Identify which cell holds the provided text, then report its [x, y] central coordinate. 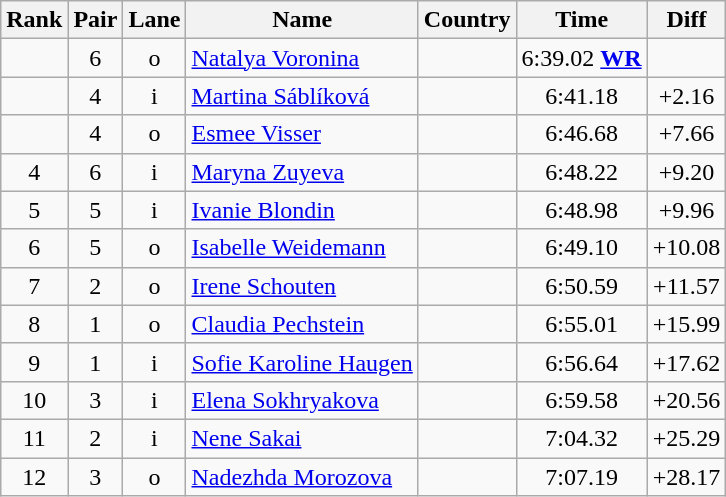
Irene Schouten [302, 286]
Nadezhda Morozova [302, 477]
Country [467, 20]
+9.96 [686, 210]
Sofie Karoline Haugen [302, 362]
+2.16 [686, 96]
+9.20 [686, 172]
6:59.58 [582, 400]
11 [34, 438]
Martina Sáblíková [302, 96]
6:49.10 [582, 248]
12 [34, 477]
Diff [686, 20]
7:04.32 [582, 438]
9 [34, 362]
Elena Sokhryakova [302, 400]
Claudia Pechstein [302, 324]
Natalya Voronina [302, 58]
Rank [34, 20]
+7.66 [686, 134]
Time [582, 20]
6:50.59 [582, 286]
8 [34, 324]
+11.57 [686, 286]
6:56.64 [582, 362]
6:48.22 [582, 172]
6:39.02 WR [582, 58]
Lane [154, 20]
7 [34, 286]
+28.17 [686, 477]
10 [34, 400]
+20.56 [686, 400]
Pair [96, 20]
+15.99 [686, 324]
6:48.98 [582, 210]
Ivanie Blondin [302, 210]
6:46.68 [582, 134]
Maryna Zuyeva [302, 172]
Esmee Visser [302, 134]
Isabelle Weidemann [302, 248]
Nene Sakai [302, 438]
6:41.18 [582, 96]
+17.62 [686, 362]
+25.29 [686, 438]
6:55.01 [582, 324]
Name [302, 20]
+10.08 [686, 248]
7:07.19 [582, 477]
